Find where the given text appears and provide that cell's center as (x, y) coordinate. 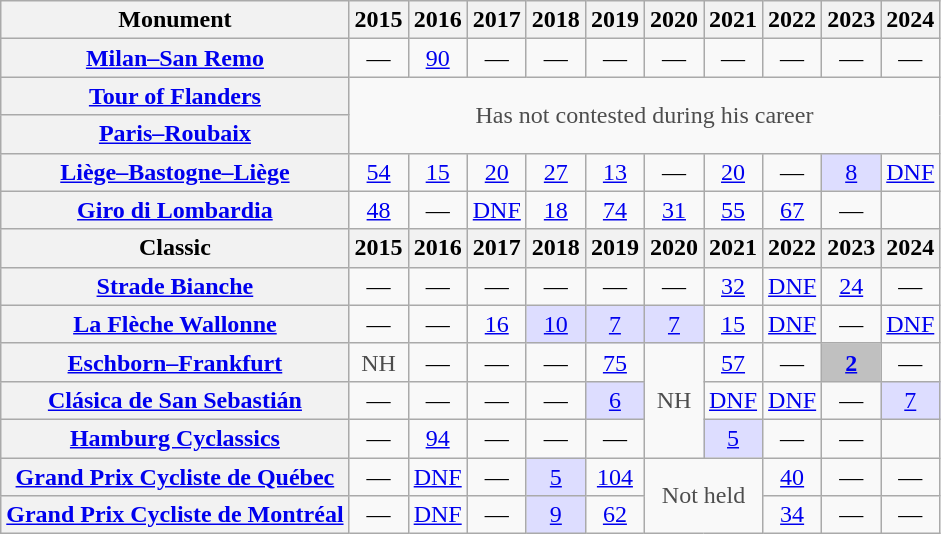
Paris–Roubaix (175, 134)
Grand Prix Cycliste de Montréal (175, 515)
8 (852, 172)
24 (852, 286)
40 (792, 477)
55 (734, 210)
57 (734, 362)
Has not contested during his career (644, 115)
32 (734, 286)
Tour of Flanders (175, 96)
Liège–Bastogne–Liège (175, 172)
94 (438, 438)
34 (792, 515)
Milan–San Remo (175, 58)
Clásica de San Sebastián (175, 400)
16 (496, 324)
104 (614, 477)
2 (852, 362)
75 (614, 362)
10 (556, 324)
62 (614, 515)
31 (674, 210)
Classic (175, 248)
90 (438, 58)
Monument (175, 20)
48 (378, 210)
18 (556, 210)
Eschborn–Frankfurt (175, 362)
Hamburg Cyclassics (175, 438)
La Flèche Wallonne (175, 324)
6 (614, 400)
67 (792, 210)
74 (614, 210)
Not held (703, 496)
54 (378, 172)
27 (556, 172)
Giro di Lombardia (175, 210)
Strade Bianche (175, 286)
13 (614, 172)
Grand Prix Cycliste de Québec (175, 477)
9 (556, 515)
